Return (X, Y) of the center of cell containing provided text 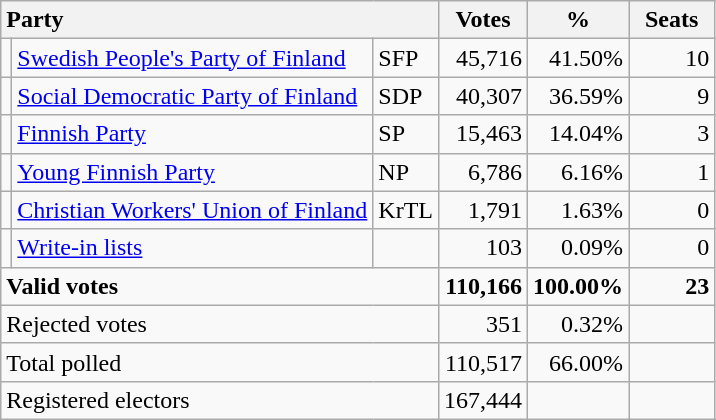
14.04% (578, 134)
41.50% (578, 58)
% (578, 20)
10 (672, 58)
Seats (672, 20)
1 (672, 172)
SP (406, 134)
KrTL (406, 210)
1,791 (484, 210)
100.00% (578, 286)
6.16% (578, 172)
66.00% (578, 362)
Rejected votes (220, 324)
0.32% (578, 324)
110,166 (484, 286)
1.63% (578, 210)
167,444 (484, 400)
9 (672, 96)
SDP (406, 96)
Valid votes (220, 286)
23 (672, 286)
110,517 (484, 362)
Votes (484, 20)
Swedish People's Party of Finland (192, 58)
Registered electors (220, 400)
Finnish Party (192, 134)
Total polled (220, 362)
NP (406, 172)
Write-in lists (192, 248)
103 (484, 248)
3 (672, 134)
15,463 (484, 134)
Party (220, 20)
0.09% (578, 248)
40,307 (484, 96)
6,786 (484, 172)
Young Finnish Party (192, 172)
Social Democratic Party of Finland (192, 96)
45,716 (484, 58)
Christian Workers' Union of Finland (192, 210)
351 (484, 324)
36.59% (578, 96)
SFP (406, 58)
